Determine the (X, Y) coordinate at the center of the cell enclosing the given text.  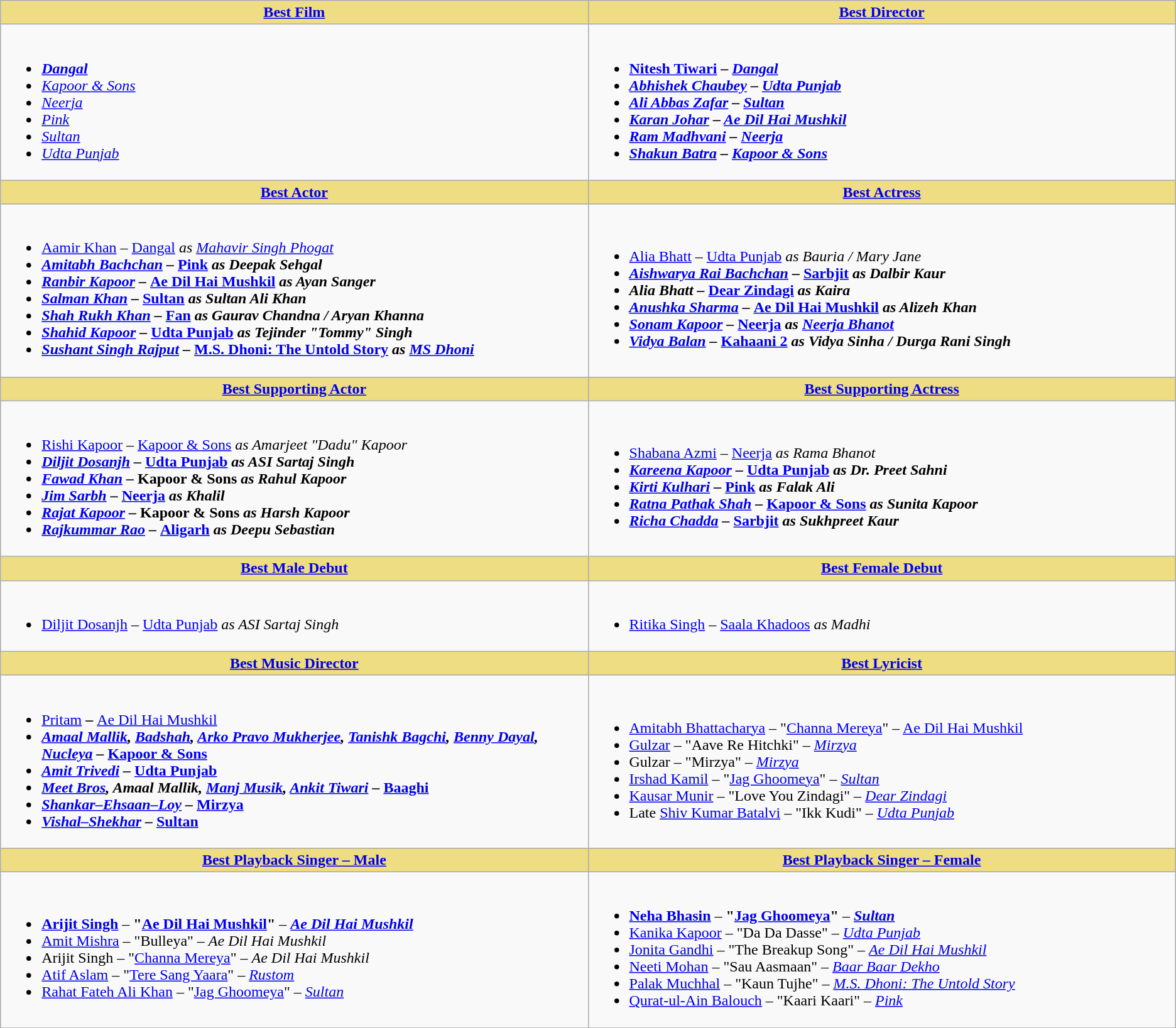
Best Supporting Actress (882, 389)
Best Director (882, 13)
Best Actress (882, 192)
Diljit Dosanjh – Udta Punjab as ASI Sartaj Singh (294, 615)
Best Lyricist (882, 663)
Best Female Debut (882, 568)
Best Male Debut (294, 568)
Best Actor (294, 192)
Best Film (294, 13)
Ritika Singh – Saala Khadoos as Madhi (882, 615)
Best Playback Singer – Female (882, 860)
Best Supporting Actor (294, 389)
DangalKapoor & SonsNeerjaPinkSultanUdta Punjab (294, 102)
Best Playback Singer – Male (294, 860)
Best Music Director (294, 663)
